Extract the (x, y) coordinate from the center of the cell holding the provided text.  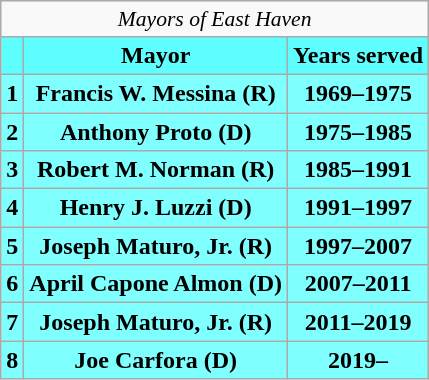
Joe Carfora (D) (156, 360)
April Capone Almon (D) (156, 284)
1991–1997 (358, 208)
2019– (358, 360)
8 (12, 360)
5 (12, 246)
1985–1991 (358, 170)
Robert M. Norman (R) (156, 170)
3 (12, 170)
Anthony Proto (D) (156, 131)
2 (12, 131)
Mayor (156, 55)
2011–2019 (358, 322)
Mayors of East Haven (215, 19)
4 (12, 208)
Francis W. Messina (R) (156, 93)
1969–1975 (358, 93)
1975–1985 (358, 131)
Years served (358, 55)
1 (12, 93)
6 (12, 284)
2007–2011 (358, 284)
1997–2007 (358, 246)
7 (12, 322)
Henry J. Luzzi (D) (156, 208)
